Return the [x, y] coordinate for the center point of the cell that contains the specified text.  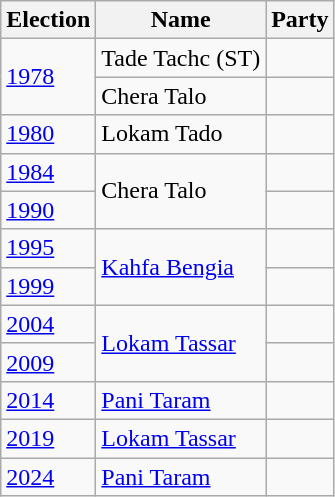
Name [181, 20]
1980 [48, 134]
2009 [48, 362]
1999 [48, 286]
Kahfa Bengia [181, 267]
Tade Tachc (ST) [181, 58]
2014 [48, 400]
1990 [48, 210]
Lokam Tado [181, 134]
Party [300, 20]
2024 [48, 477]
2019 [48, 438]
1984 [48, 172]
1978 [48, 77]
Election [48, 20]
2004 [48, 324]
1995 [48, 248]
